Identify which cell holds the provided text, then report its (x, y) central coordinate. 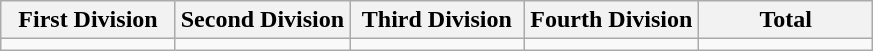
Third Division (437, 20)
Fourth Division (611, 20)
Second Division (262, 20)
Total (786, 20)
First Division (88, 20)
